Identify which cell holds the provided text, then report its [x, y] central coordinate. 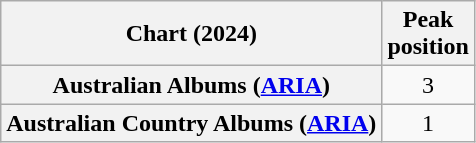
Peakposition [428, 34]
1 [428, 123]
3 [428, 85]
Australian Country Albums (ARIA) [192, 123]
Chart (2024) [192, 34]
Australian Albums (ARIA) [192, 85]
